Scan for the cell matching the given text and deliver its (x, y) coordinate at center. 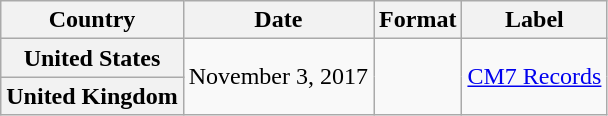
November 3, 2017 (278, 77)
Format (418, 20)
Date (278, 20)
Label (534, 20)
CM7 Records (534, 77)
Country (92, 20)
United Kingdom (92, 96)
United States (92, 58)
